Locate the cell with the specified text and output its [x, y] center coordinate. 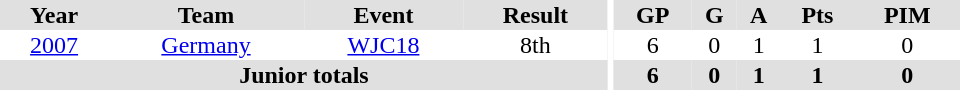
Result [536, 15]
Event [384, 15]
G [714, 15]
Junior totals [304, 75]
Team [206, 15]
Germany [206, 45]
WJC18 [384, 45]
PIM [908, 15]
2007 [54, 45]
GP [652, 15]
A [758, 15]
Pts [817, 15]
8th [536, 45]
Year [54, 15]
